Return the (x, y) coordinate for the center point of the cell that contains the specified text.  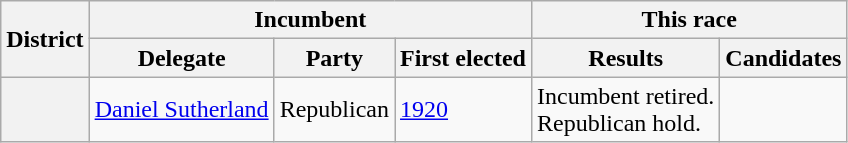
District (45, 39)
Party (334, 58)
Delegate (182, 58)
1920 (462, 110)
Results (625, 58)
This race (688, 20)
Daniel Sutherland (182, 110)
Candidates (784, 58)
Incumbent retired.Republican hold. (625, 110)
Incumbent (310, 20)
First elected (462, 58)
Republican (334, 110)
